Capture the cell that displays the provided text and extract its [X, Y] central coordinate. 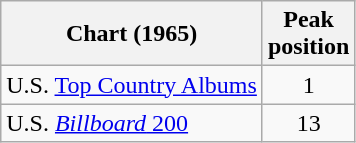
Peakposition [308, 34]
Chart (1965) [132, 34]
1 [308, 85]
U.S. Billboard 200 [132, 123]
U.S. Top Country Albums [132, 85]
13 [308, 123]
